Capture the cell that displays the provided text and extract its (x, y) central coordinate. 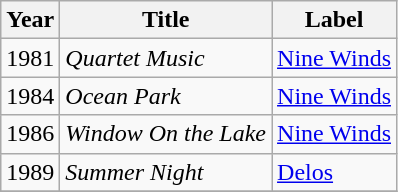
Label (334, 20)
Ocean Park (166, 96)
1989 (30, 172)
Window On the Lake (166, 134)
1981 (30, 58)
Quartet Music (166, 58)
1984 (30, 96)
1986 (30, 134)
Summer Night (166, 172)
Year (30, 20)
Title (166, 20)
Delos (334, 172)
